Find where the given text appears and provide that cell's center as [x, y] coordinate. 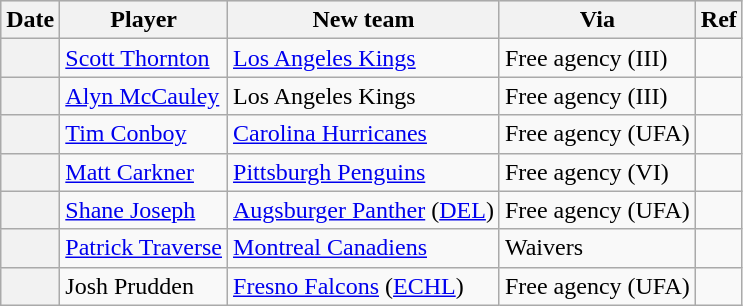
Via [597, 20]
New team [364, 20]
Free agency (VI) [597, 172]
Augsburger Panther (DEL) [364, 210]
Pittsburgh Penguins [364, 172]
Matt Carkner [144, 172]
Carolina Hurricanes [364, 134]
Player [144, 20]
Patrick Traverse [144, 248]
Shane Joseph [144, 210]
Josh Prudden [144, 286]
Montreal Canadiens [364, 248]
Fresno Falcons (ECHL) [364, 286]
Date [30, 20]
Scott Thornton [144, 58]
Tim Conboy [144, 134]
Waivers [597, 248]
Alyn McCauley [144, 96]
Ref [718, 20]
